Capture the cell that displays the provided text and extract its (x, y) central coordinate. 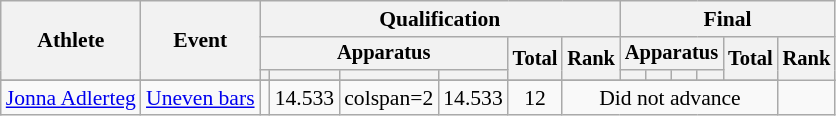
12 (536, 98)
Event (200, 40)
Jonna Adlerteg (71, 98)
colspan=2 (388, 98)
Qualification (440, 19)
Did not advance (670, 98)
Uneven bars (200, 98)
Athlete (71, 40)
Final (728, 19)
